For the text-containing cell, return its midpoint in (X, Y) coordinate format. 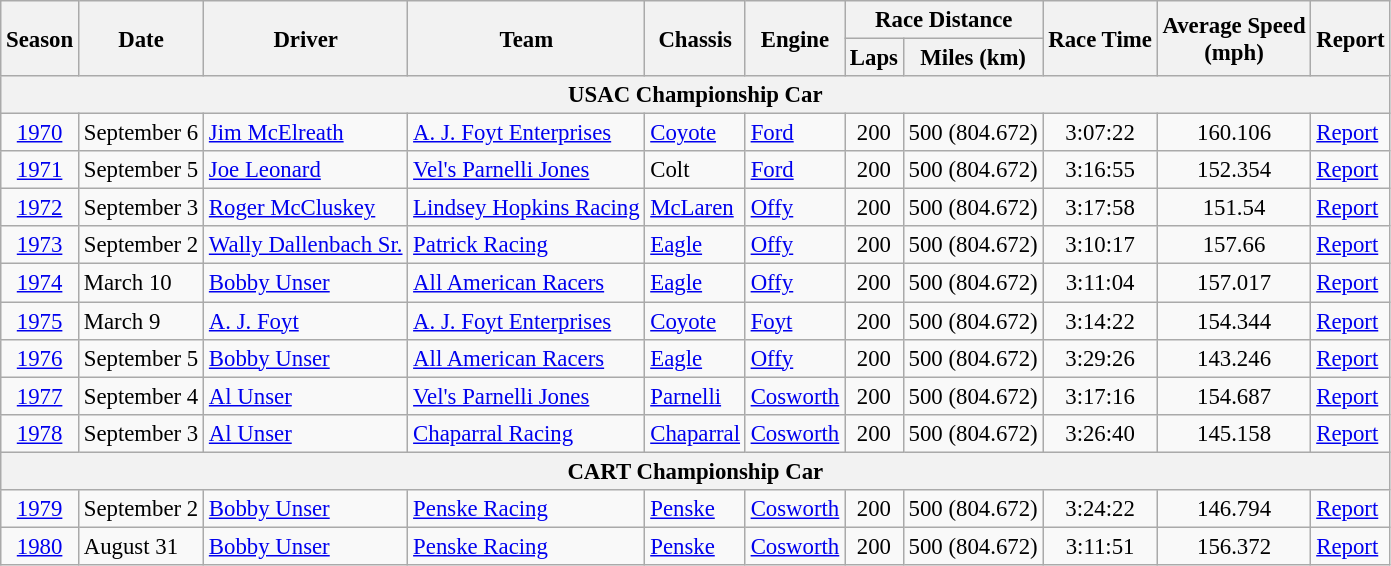
1973 (40, 245)
3:11:51 (1100, 546)
March 9 (140, 321)
3:26:40 (1100, 433)
Patrick Racing (526, 245)
160.106 (1234, 133)
March 10 (140, 283)
157.017 (1234, 283)
154.687 (1234, 396)
September 6 (140, 133)
1980 (40, 546)
154.344 (1234, 321)
146.794 (1234, 509)
Team (526, 38)
1978 (40, 433)
1974 (40, 283)
143.246 (1234, 358)
Laps (874, 58)
1972 (40, 208)
3:17:58 (1100, 208)
156.372 (1234, 546)
McLaren (695, 208)
Race Distance (944, 20)
Chaparral (695, 433)
3:11:04 (1100, 283)
Wally Dallenbach Sr. (306, 245)
Date (140, 38)
151.54 (1234, 208)
3:16:55 (1100, 170)
Foyt (794, 321)
157.66 (1234, 245)
3:29:26 (1100, 358)
145.158 (1234, 433)
Average Speed(mph) (1234, 38)
Engine (794, 38)
3:07:22 (1100, 133)
Miles (km) (973, 58)
Season (40, 38)
USAC Championship Car (696, 95)
August 31 (140, 546)
1971 (40, 170)
Lindsey Hopkins Racing (526, 208)
3:17:16 (1100, 396)
CART Championship Car (696, 471)
1977 (40, 396)
3:24:22 (1100, 509)
3:14:22 (1100, 321)
Jim McElreath (306, 133)
1979 (40, 509)
Race Time (1100, 38)
152.354 (1234, 170)
3:10:17 (1100, 245)
1975 (40, 321)
1970 (40, 133)
Joe Leonard (306, 170)
Colt (695, 170)
A. J. Foyt (306, 321)
Driver (306, 38)
September 4 (140, 396)
1976 (40, 358)
Chaparral Racing (526, 433)
Parnelli (695, 396)
Roger McCluskey (306, 208)
Chassis (695, 38)
